For the text-containing cell, return its midpoint in [x, y] coordinate format. 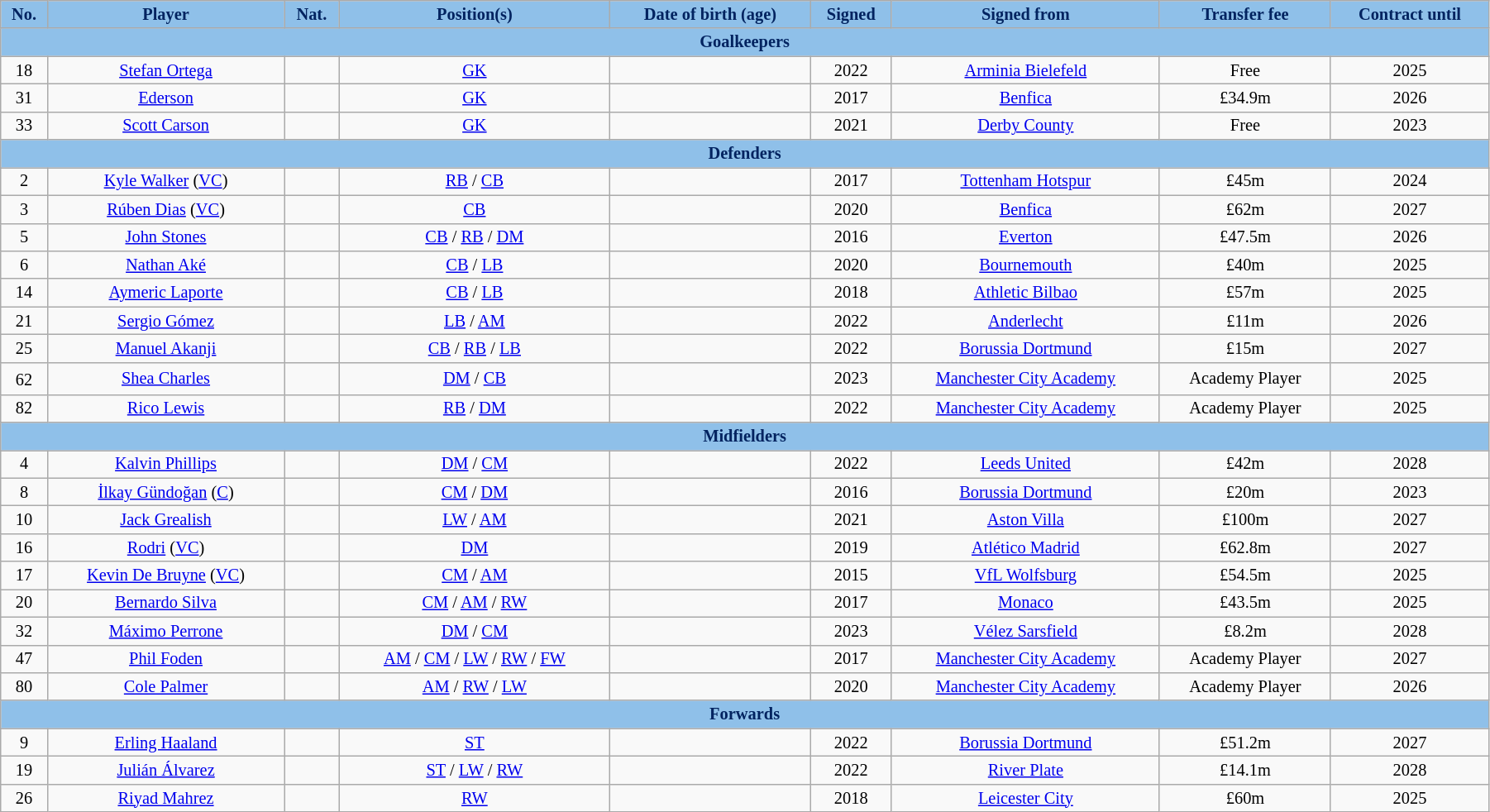
32 [25, 631]
Manuel Akanji [165, 348]
Bournemouth [1025, 265]
Signed from [1025, 14]
Cole Palmer [165, 686]
Rúben Dias (VC) [165, 209]
80 [25, 686]
Scott Carson [165, 126]
Ederson [165, 98]
2024 [1409, 181]
Contract until [1409, 14]
Julián Álvarez [165, 770]
Riyad Mahrez [165, 798]
£8.2m [1245, 631]
Shea Charles [165, 379]
ST / LW / RW [475, 770]
Máximo Perrone [165, 631]
VfL Wolfsburg [1025, 576]
9 [25, 743]
Aymeric Laporte [165, 293]
Leicester City [1025, 798]
Signed [851, 14]
Nat. [312, 14]
CB / RB / DM [475, 237]
Derby County [1025, 126]
£54.5m [1245, 576]
Position(s) [475, 14]
18 [25, 70]
£43.5m [1245, 603]
Bernardo Silva [165, 603]
Goalkeepers [745, 42]
Rico Lewis [165, 408]
Transfer fee [1245, 14]
3 [25, 209]
19 [25, 770]
2015 [851, 576]
RW [475, 798]
Everton [1025, 237]
6 [25, 265]
CM / AM [475, 576]
Stefan Ortega [165, 70]
LW / AM [475, 519]
Kevin De Bruyne (VC) [165, 576]
£100m [1245, 519]
İlkay Gündoğan (C) [165, 492]
£51.2m [1245, 743]
25 [25, 348]
£60m [1245, 798]
Forwards [745, 714]
17 [25, 576]
CB / RB / LB [475, 348]
Nathan Aké [165, 265]
Arminia Bielefeld [1025, 70]
ST [475, 743]
33 [25, 126]
John Stones [165, 237]
Midfielders [745, 436]
Player [165, 14]
2019 [851, 547]
Kalvin Phillips [165, 464]
10 [25, 519]
82 [25, 408]
£20m [1245, 492]
DM [475, 547]
CB [475, 209]
£57m [1245, 293]
Athletic Bilbao [1025, 293]
8 [25, 492]
20 [25, 603]
21 [25, 321]
14 [25, 293]
AM / CM / LW / RW / FW [475, 659]
Vélez Sarsfield [1025, 631]
4 [25, 464]
Date of birth (age) [711, 14]
LB / AM [475, 321]
5 [25, 237]
£42m [1245, 464]
RB / CB [475, 181]
£34.9m [1245, 98]
Defenders [745, 154]
Leeds United [1025, 464]
CM / AM / RW [475, 603]
Erling Haaland [165, 743]
£40m [1245, 265]
47 [25, 659]
£62.8m [1245, 547]
CM / DM [475, 492]
RB / DM [475, 408]
31 [25, 98]
£47.5m [1245, 237]
Monaco [1025, 603]
Rodri (VC) [165, 547]
£62m [1245, 209]
62 [25, 379]
Sergio Gómez [165, 321]
Anderlecht [1025, 321]
Jack Grealish [165, 519]
£14.1m [1245, 770]
Kyle Walker (VC) [165, 181]
£45m [1245, 181]
£15m [1245, 348]
Aston Villa [1025, 519]
Atlético Madrid [1025, 547]
River Plate [1025, 770]
26 [25, 798]
No. [25, 14]
Tottenham Hotspur [1025, 181]
16 [25, 547]
DM / CB [475, 379]
2 [25, 181]
Phil Foden [165, 659]
AM / RW / LW [475, 686]
£11m [1245, 321]
